Detect which cell encompasses the target text, then output its (X, Y) center coordinate. 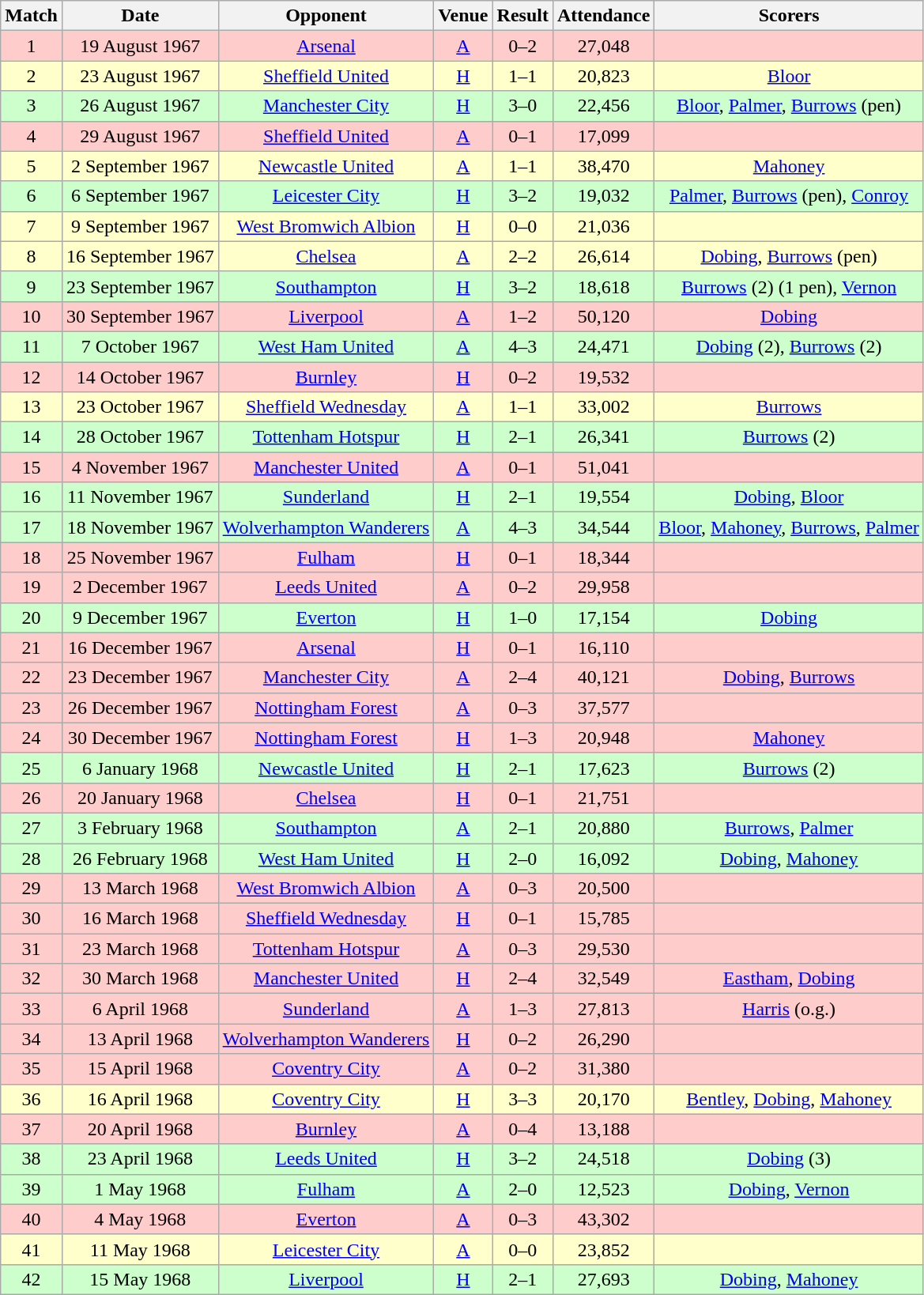
20 January 1968 (140, 798)
4 November 1967 (140, 467)
2 December 1967 (140, 587)
8 (32, 256)
26 August 1967 (140, 106)
27 (32, 828)
11 November 1967 (140, 497)
16 September 1967 (140, 256)
13 April 1968 (140, 1039)
17,154 (603, 617)
4 May 1968 (140, 1219)
29 (32, 889)
11 May 1968 (140, 1249)
Palmer, Burrows (pen), Conroy (789, 196)
17,099 (603, 136)
2 (32, 76)
26 February 1968 (140, 858)
19,554 (603, 497)
50,120 (603, 316)
28 (32, 858)
23,852 (603, 1249)
23 September 1967 (140, 286)
31 (32, 949)
37,577 (603, 708)
15,785 (603, 919)
9 September 1967 (140, 226)
29,530 (603, 949)
21,751 (603, 798)
27,693 (603, 1279)
34,544 (603, 527)
20,500 (603, 889)
7 October 1967 (140, 346)
6 January 1968 (140, 768)
38 (32, 1159)
16 (32, 497)
18,618 (603, 286)
16 April 1968 (140, 1099)
35 (32, 1069)
Venue (463, 16)
18,344 (603, 557)
Bloor, Palmer, Burrows (pen) (789, 106)
16,092 (603, 858)
38,470 (603, 166)
34 (32, 1039)
26,341 (603, 437)
23 December 1967 (140, 678)
39 (32, 1189)
25 November 1967 (140, 557)
31,380 (603, 1069)
Dobing, Burrows (pen) (789, 256)
16,110 (603, 647)
18 (32, 557)
15 April 1968 (140, 1069)
21,036 (603, 226)
14 (32, 437)
13,188 (603, 1129)
6 (32, 196)
24,471 (603, 346)
2 September 1967 (140, 166)
27,813 (603, 1009)
11 (32, 346)
17,623 (603, 768)
22,456 (603, 106)
1 May 1968 (140, 1189)
1–2 (522, 316)
Scorers (789, 16)
Dobing, Vernon (789, 1189)
15 May 1968 (140, 1279)
30 (32, 919)
43,302 (603, 1219)
24 (32, 738)
Dobing, Burrows (789, 678)
Burrows, Palmer (789, 828)
1 (32, 46)
7 (32, 226)
Dobing (2), Burrows (2) (789, 346)
12 (32, 377)
23 August 1967 (140, 76)
32,549 (603, 979)
20,948 (603, 738)
Bloor, Mahoney, Burrows, Palmer (789, 527)
13 March 1968 (140, 889)
5 (32, 166)
Bentley, Dobing, Mahoney (789, 1099)
23 (32, 708)
26,290 (603, 1039)
Burrows (789, 407)
27,048 (603, 46)
41 (32, 1249)
12,523 (603, 1189)
25 (32, 768)
29 August 1967 (140, 136)
6 September 1967 (140, 196)
Burrows (2) (1 pen), Vernon (789, 286)
15 (32, 467)
1–0 (522, 617)
14 October 1967 (140, 377)
Harris (o.g.) (789, 1009)
Date (140, 16)
33,002 (603, 407)
20,170 (603, 1099)
22 (32, 678)
24,518 (603, 1159)
4 (32, 136)
20,823 (603, 76)
40,121 (603, 678)
26 (32, 798)
19,032 (603, 196)
16 March 1968 (140, 919)
37 (32, 1129)
0–4 (522, 1129)
10 (32, 316)
Bloor (789, 76)
30 September 1967 (140, 316)
19,532 (603, 377)
29,958 (603, 587)
13 (32, 407)
18 November 1967 (140, 527)
51,041 (603, 467)
23 October 1967 (140, 407)
9 (32, 286)
Eastham, Dobing (789, 979)
19 (32, 587)
30 December 1967 (140, 738)
Dobing, Bloor (789, 497)
3 (32, 106)
26,614 (603, 256)
32 (32, 979)
23 April 1968 (140, 1159)
42 (32, 1279)
21 (32, 647)
3 February 1968 (140, 828)
26 December 1967 (140, 708)
17 (32, 527)
Attendance (603, 16)
9 December 1967 (140, 617)
3–0 (522, 106)
3–3 (522, 1099)
19 August 1967 (140, 46)
40 (32, 1219)
Match (32, 16)
Opponent (326, 16)
6 April 1968 (140, 1009)
Dobing (3) (789, 1159)
20 (32, 617)
Result (522, 16)
16 December 1967 (140, 647)
20 April 1968 (140, 1129)
30 March 1968 (140, 979)
36 (32, 1099)
28 October 1967 (140, 437)
23 March 1968 (140, 949)
20,880 (603, 828)
2–2 (522, 256)
33 (32, 1009)
